Search for the cell housing the specified text and yield its [X, Y] center coordinate. 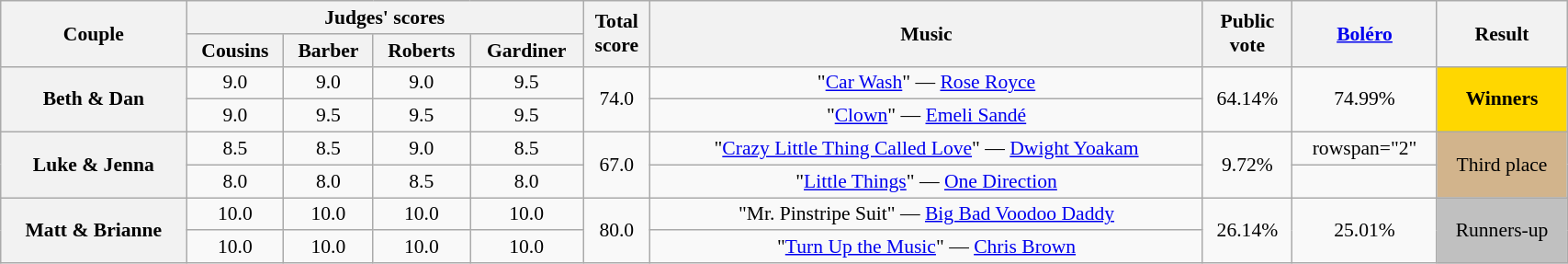
Beth & Dan [94, 99]
64.14% [1247, 99]
Winners [1501, 99]
"Car Wash" — Rose Royce [926, 83]
Third place [1501, 166]
74.99% [1365, 99]
9.72% [1247, 166]
Runners-up [1501, 230]
"Mr. Pinstripe Suit" — Big Bad Voodoo Daddy [926, 214]
Publicvote [1247, 33]
rowspan="2" [1365, 149]
"Turn Up the Music" — Chris Brown [926, 247]
80.0 [617, 230]
26.14% [1247, 230]
Matt & Brianne [94, 230]
"Crazy Little Thing Called Love" — Dwight Yoakam [926, 149]
Barber [329, 51]
Cousins [235, 51]
Boléro [1365, 33]
Luke & Jenna [94, 166]
Couple [94, 33]
25.01% [1365, 230]
Gardiner [527, 51]
Totalscore [617, 33]
Music [926, 33]
Result [1501, 33]
74.0 [617, 99]
Judges' scores [385, 17]
Roberts [422, 51]
"Little Things" — One Direction [926, 181]
67.0 [617, 166]
"Clown" — Emeli Sandé [926, 116]
